Output the (x, y) coordinate of the center of the cell containing the given text.  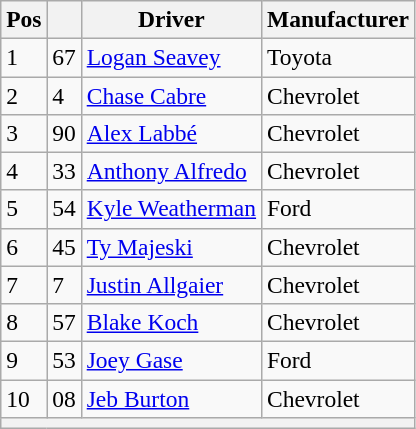
Manufacturer (338, 19)
Logan Seavey (171, 57)
Alex Labbé (171, 133)
67 (64, 57)
90 (64, 133)
33 (64, 171)
57 (64, 322)
6 (24, 247)
1 (24, 57)
Joey Gase (171, 360)
3 (24, 133)
9 (24, 360)
Jeb Burton (171, 398)
10 (24, 398)
08 (64, 398)
Pos (24, 19)
Toyota (338, 57)
Ty Majeski (171, 247)
54 (64, 209)
8 (24, 322)
45 (64, 247)
53 (64, 360)
Justin Allgaier (171, 285)
Driver (171, 19)
Kyle Weatherman (171, 209)
Blake Koch (171, 322)
2 (24, 95)
Chase Cabre (171, 95)
5 (24, 209)
Anthony Alfredo (171, 171)
